Provide the [x, y] coordinate of the cell's center where the given text is located.  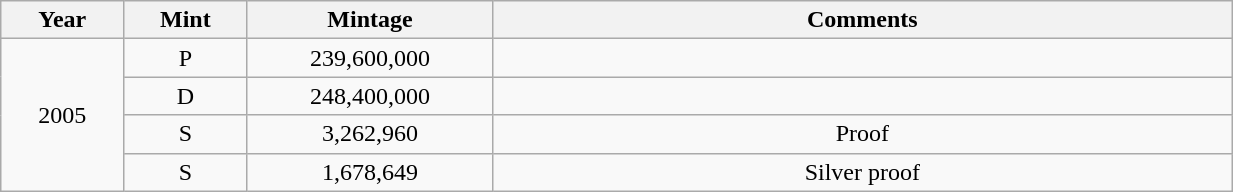
248,400,000 [370, 96]
Comments [862, 20]
239,600,000 [370, 58]
3,262,960 [370, 134]
P [186, 58]
2005 [62, 115]
Mint [186, 20]
D [186, 96]
Year [62, 20]
Proof [862, 134]
Silver proof [862, 172]
Mintage [370, 20]
1,678,649 [370, 172]
